For the text-containing cell, return its midpoint in (X, Y) coordinate format. 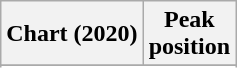
Peakposition (189, 34)
Chart (2020) (72, 34)
